Extract the [x, y] coordinate from the center of the cell holding the provided text.  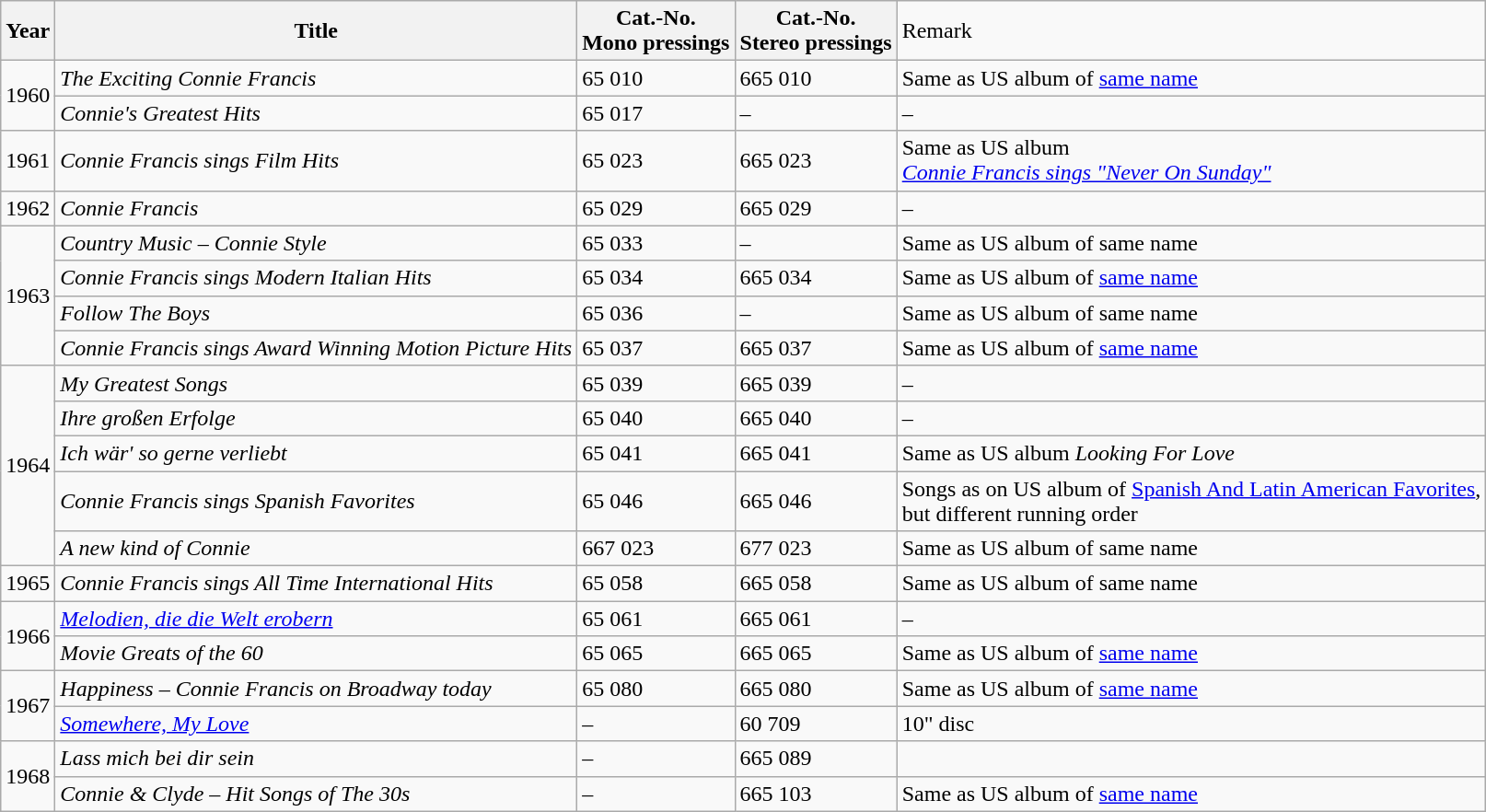
1968 [28, 776]
Movie Greats of the 60 [317, 654]
Cat.-No.Stereo pressings [816, 31]
Country Music – Connie Style [317, 243]
Year [28, 31]
665 089 [816, 759]
Somewhere, My Love [317, 724]
665 037 [816, 348]
665 103 [816, 794]
The Exciting Connie Francis [317, 78]
665 061 [816, 619]
1963 [28, 296]
65 040 [656, 418]
65 037 [656, 348]
Same as US album Connie Francis sings "Never On Sunday" [1191, 160]
65 036 [656, 313]
665 023 [816, 160]
Songs as on US album of Spanish And Latin American Favorites,but different running order [1191, 501]
667 023 [656, 549]
A new kind of Connie [317, 549]
Happiness – Connie Francis on Broadway today [317, 689]
665 046 [816, 501]
Lass mich bei dir sein [317, 759]
Melodien, die die Welt erobern [317, 619]
65 029 [656, 208]
Connie & Clyde – Hit Songs of The 30s [317, 794]
665 041 [816, 453]
Cat.-No.Mono pressings [656, 31]
Connie Francis sings All Time International Hits [317, 584]
My Greatest Songs [317, 383]
Connie's Greatest Hits [317, 113]
1961 [28, 160]
1964 [28, 466]
1966 [28, 636]
65 061 [656, 619]
Connie Francis sings Film Hits [317, 160]
65 010 [656, 78]
665 010 [816, 78]
Same as US album Looking For Love [1191, 453]
665 065 [816, 654]
65 033 [656, 243]
Remark [1191, 31]
665 040 [816, 418]
65 065 [656, 654]
1967 [28, 706]
665 058 [816, 584]
60 709 [816, 724]
Connie Francis sings Modern Italian Hits [317, 278]
Ich wär' so gerne verliebt [317, 453]
Title [317, 31]
Connie Francis [317, 208]
Connie Francis sings Spanish Favorites [317, 501]
10" disc [1191, 724]
1965 [28, 584]
665 029 [816, 208]
665 039 [816, 383]
1960 [28, 96]
1962 [28, 208]
65 041 [656, 453]
65 017 [656, 113]
Connie Francis sings Award Winning Motion Picture Hits [317, 348]
665 034 [816, 278]
65 034 [656, 278]
Ihre großen Erfolge [317, 418]
Follow The Boys [317, 313]
65 046 [656, 501]
65 080 [656, 689]
665 080 [816, 689]
65 058 [656, 584]
65 039 [656, 383]
65 023 [656, 160]
677 023 [816, 549]
